Capture the cell that displays the provided text and extract its (X, Y) central coordinate. 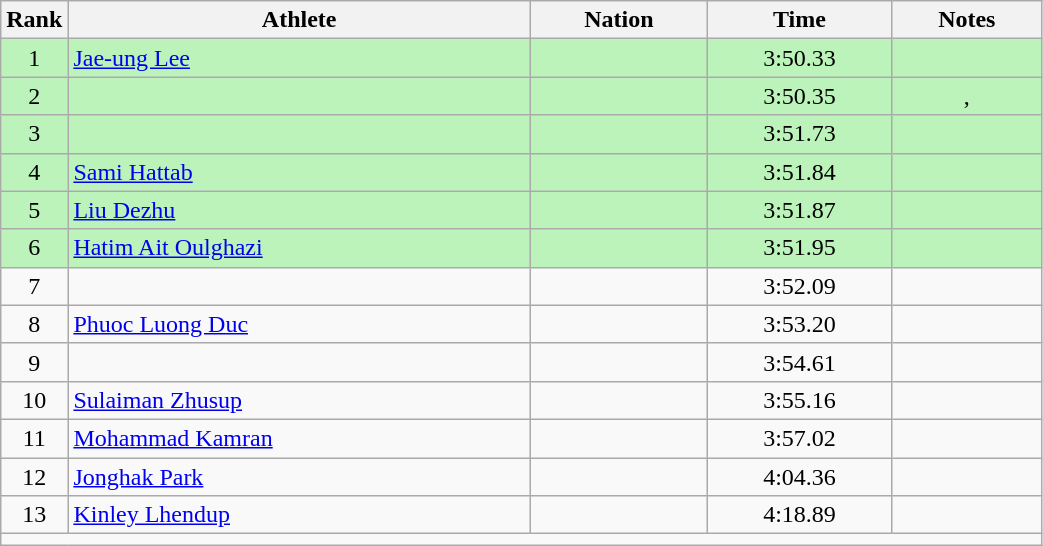
Liu Dezhu (300, 210)
Nation (620, 20)
3:52.09 (799, 286)
Kinley Lhendup (300, 515)
3 (34, 134)
Athlete (300, 20)
3:55.16 (799, 400)
10 (34, 400)
Sulaiman Zhusup (300, 400)
4 (34, 172)
3:50.33 (799, 58)
4:04.36 (799, 477)
7 (34, 286)
4:18.89 (799, 515)
13 (34, 515)
5 (34, 210)
3:57.02 (799, 438)
Sami Hattab (300, 172)
9 (34, 362)
3:51.87 (799, 210)
3:51.84 (799, 172)
Phuoc Luong Duc (300, 324)
1 (34, 58)
3:51.95 (799, 248)
6 (34, 248)
Jonghak Park (300, 477)
8 (34, 324)
Jae-ung Lee (300, 58)
2 (34, 96)
Time (799, 20)
3:50.35 (799, 96)
Notes (967, 20)
Rank (34, 20)
3:53.20 (799, 324)
Mohammad Kamran (300, 438)
Hatim Ait Oulghazi (300, 248)
, (967, 96)
3:54.61 (799, 362)
3:51.73 (799, 134)
11 (34, 438)
12 (34, 477)
